Search for the cell housing the specified text and yield its [x, y] center coordinate. 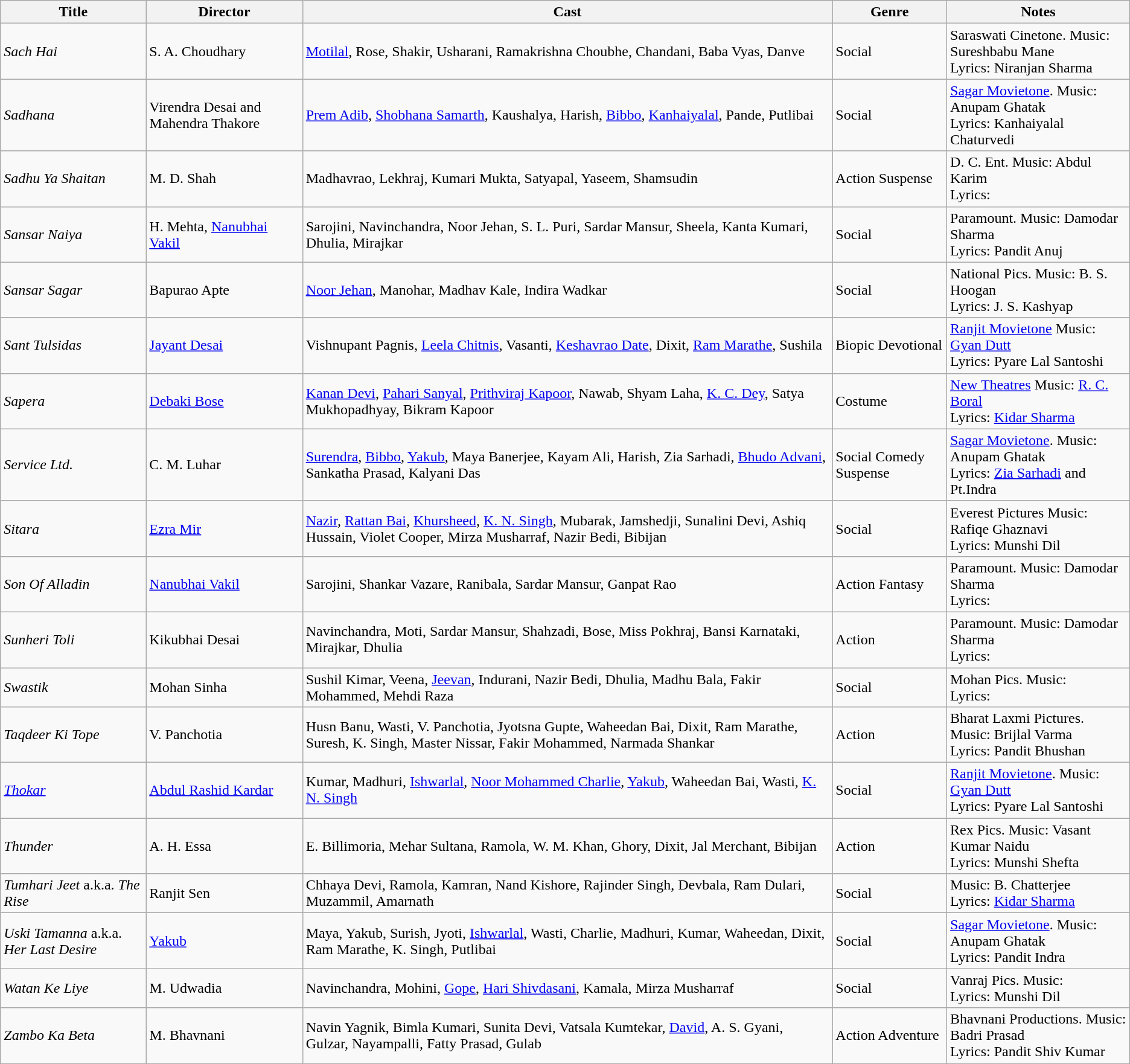
Sansar Sagar [74, 290]
Service Ltd. [74, 465]
D. C. Ent. Music: Abdul KarimLyrics: [1038, 179]
Sunheri Toli [74, 639]
C. M. Luhar [225, 465]
H. Mehta, Nanubhai Vakil [225, 234]
Notes [1038, 12]
Thokar [74, 790]
Cast [567, 12]
Abdul Rashid Kardar [225, 790]
Action Suspense [890, 179]
Sach Hai [74, 51]
Biopic Devotional [890, 345]
Madhavrao, Lekhraj, Kumari Mukta, Satyapal, Yaseem, Shamsudin [567, 179]
Director [225, 12]
Sagar Movietone. Music: Anupam GhatakLyrics: Kanhaiyalal Chaturvedi [1038, 115]
Vishnupant Pagnis, Leela Chitnis, Vasanti, Keshavrao Date, Dixit, Ram Marathe, Sushila [567, 345]
Rex Pics. Music: Vasant Kumar NaiduLyrics: Munshi Shefta [1038, 846]
Kumar, Madhuri, Ishwarlal, Noor Mohammed Charlie, Yakub, Waheedan Bai, Wasti, K. N. Singh [567, 790]
Chhaya Devi, Ramola, Kamran, Nand Kishore, Rajinder Singh, Devbala, Ram Dulari, Muzammil, Amarnath [567, 894]
Jayant Desai [225, 345]
Noor Jehan, Manohar, Madhav Kale, Indira Wadkar [567, 290]
Music: B. ChatterjeeLyrics: Kidar Sharma [1038, 894]
Costume [890, 401]
Sansar Naiya [74, 234]
A. H. Essa [225, 846]
E. Billimoria, Mehar Sultana, Ramola, W. M. Khan, Ghory, Dixit, Jal Merchant, Bibijan [567, 846]
M. Bhavnani [225, 1036]
Kanan Devi, Pahari Sanyal, Prithviraj Kapoor, Nawab, Shyam Laha, K. C. Dey, Satya Mukhopadhyay, Bikram Kapoor [567, 401]
Uski Tamanna a.k.a. Her Last Desire [74, 941]
S. A. Choudhary [225, 51]
Prem Adib, Shobhana Samarth, Kaushalya, Harish, Bibbo, Kanhaiyalal, Pande, Putlibai [567, 115]
Action Fantasy [890, 584]
Sapera [74, 401]
Sadhu Ya Shaitan [74, 179]
Watan Ke Liye [74, 988]
Sadhana [74, 115]
Tumhari Jeet a.k.a. The Rise [74, 894]
Zambo Ka Beta [74, 1036]
Surendra, Bibbo, Yakub, Maya Banerjee, Kayam Ali, Harish, Zia Sarhadi, Bhudo Advani, Sankatha Prasad, Kalyani Das [567, 465]
Son Of Alladin [74, 584]
Sitara [74, 528]
Sushil Kimar, Veena, Jeevan, Indurani, Nazir Bedi, Dhulia, Madhu Bala, Fakir Mohammed, Mehdi Raza [567, 687]
Ranjit Sen [225, 894]
Mohan Sinha [225, 687]
Mohan Pics. Music: Lyrics: [1038, 687]
Bharat Laxmi Pictures. Music: Brijlal VarmaLyrics: Pandit Bhushan [1038, 735]
Ranjit Movietone. Music: Gyan DuttLyrics: Pyare Lal Santoshi [1038, 790]
Sarojini, Navinchandra, Noor Jehan, S. L. Puri, Sardar Mansur, Sheela, Kanta Kumari, Dhulia, Mirajkar [567, 234]
Nanubhai Vakil [225, 584]
Nazir, Rattan Bai, Khursheed, K. N. Singh, Mubarak, Jamshedji, Sunalini Devi, Ashiq Hussain, Violet Cooper, Mirza Musharraf, Nazir Bedi, Bibijan [567, 528]
Swastik [74, 687]
V. Panchotia [225, 735]
Sant Tulsidas [74, 345]
Navin Yagnik, Bimla Kumari, Sunita Devi, Vatsala Kumtekar, David, A. S. Gyani, Gulzar, Nayampalli, Fatty Prasad, Gulab [567, 1036]
Sarojini, Shankar Vazare, Ranibala, Sardar Mansur, Ganpat Rao [567, 584]
Action Adventure [890, 1036]
Virendra Desai and Mahendra Thakore [225, 115]
Sagar Movietone. Music: Anupam GhatakLyrics: Zia Sarhadi and Pt.Indra [1038, 465]
Debaki Bose [225, 401]
Ezra Mir [225, 528]
Sagar Movietone. Music: Anupam GhatakLyrics: Pandit Indra [1038, 941]
Social Comedy Suspense [890, 465]
Bapurao Apte [225, 290]
Navinchandra, Moti, Sardar Mansur, Shahzadi, Bose, Miss Pokhraj, Bansi Karnataki, Mirajkar, Dhulia [567, 639]
Thunder [74, 846]
Husn Banu, Wasti, V. Panchotia, Jyotsna Gupte, Waheedan Bai, Dixit, Ram Marathe, Suresh, K. Singh, Master Nissar, Fakir Mohammed, Narmada Shankar [567, 735]
Taqdeer Ki Tope [74, 735]
Saraswati Cinetone. Music: Sureshbabu ManeLyrics: Niranjan Sharma [1038, 51]
Vanraj Pics. Music: Lyrics: Munshi Dil [1038, 988]
Motilal, Rose, Shakir, Usharani, Ramakrishna Choubhe, Chandani, Baba Vyas, Danve [567, 51]
Maya, Yakub, Surish, Jyoti, Ishwarlal, Wasti, Charlie, Madhuri, Kumar, Waheedan, Dixit, Ram Marathe, K. Singh, Putlibai [567, 941]
Bhavnani Productions. Music: Badri PrasadLyrics: Pandit Shiv Kumar [1038, 1036]
Navinchandra, Mohini, Gope, Hari Shivdasani, Kamala, Mirza Musharraf [567, 988]
Genre [890, 12]
Title [74, 12]
Everest Pictures Music: Rafiqe GhaznaviLyrics: Munshi Dil [1038, 528]
Paramount. Music: Damodar SharmaLyrics: Pandit Anuj [1038, 234]
M. Udwadia [225, 988]
National Pics. Music: B. S. HooganLyrics: J. S. Kashyap [1038, 290]
Yakub [225, 941]
M. D. Shah [225, 179]
Ranjit Movietone Music: Gyan DuttLyrics: Pyare Lal Santoshi [1038, 345]
New Theatres Music: R. C. BoralLyrics: Kidar Sharma [1038, 401]
Kikubhai Desai [225, 639]
